Determine the [X, Y] coordinate at the center of the cell enclosing the given text.  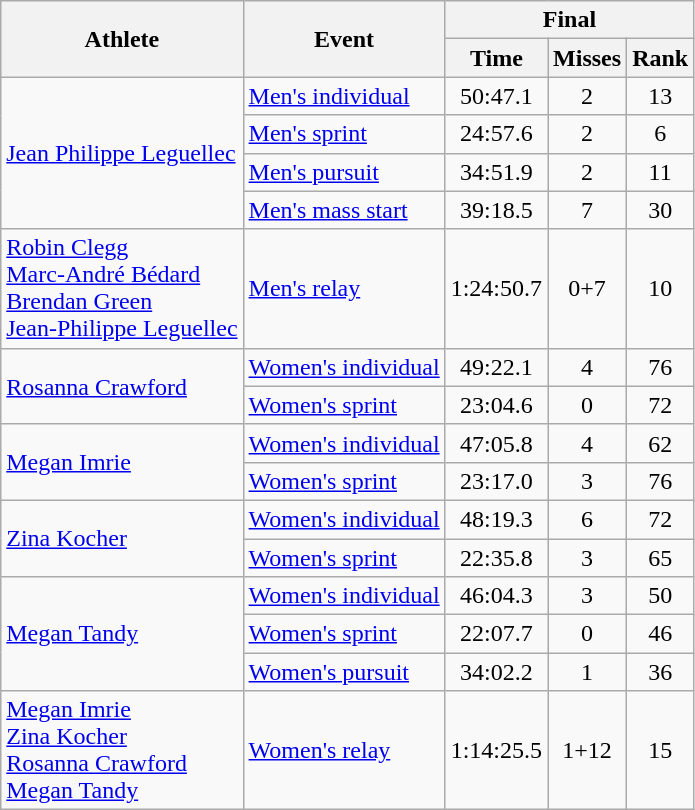
Men's mass start [344, 210]
Women's relay [344, 750]
Women's pursuit [344, 672]
50 [660, 596]
Megan Imrie [122, 462]
Jean Philippe Leguellec [122, 153]
50:47.1 [496, 96]
65 [660, 557]
46:04.3 [496, 596]
Athlete [122, 39]
1:14:25.5 [496, 750]
Zina Kocher [122, 538]
Final [570, 20]
Rosanna Crawford [122, 386]
24:57.6 [496, 134]
62 [660, 443]
13 [660, 96]
1+12 [588, 750]
Men's relay [344, 288]
22:07.7 [496, 634]
7 [588, 210]
23:04.6 [496, 405]
23:17.0 [496, 481]
1:24:50.7 [496, 288]
49:22.1 [496, 367]
11 [660, 172]
39:18.5 [496, 210]
Time [496, 58]
34:02.2 [496, 672]
Men's sprint [344, 134]
Robin CleggMarc-André BédardBrendan GreenJean-Philippe Leguellec [122, 288]
22:35.8 [496, 557]
47:05.8 [496, 443]
34:51.9 [496, 172]
Rank [660, 58]
Men's pursuit [344, 172]
Event [344, 39]
15 [660, 750]
1 [588, 672]
46 [660, 634]
Megan ImrieZina KocherRosanna CrawfordMegan Tandy [122, 750]
Misses [588, 58]
Megan Tandy [122, 634]
0+7 [588, 288]
10 [660, 288]
30 [660, 210]
48:19.3 [496, 519]
Men's individual [344, 96]
36 [660, 672]
